Find where the given text appears and provide that cell's center as (x, y) coordinate. 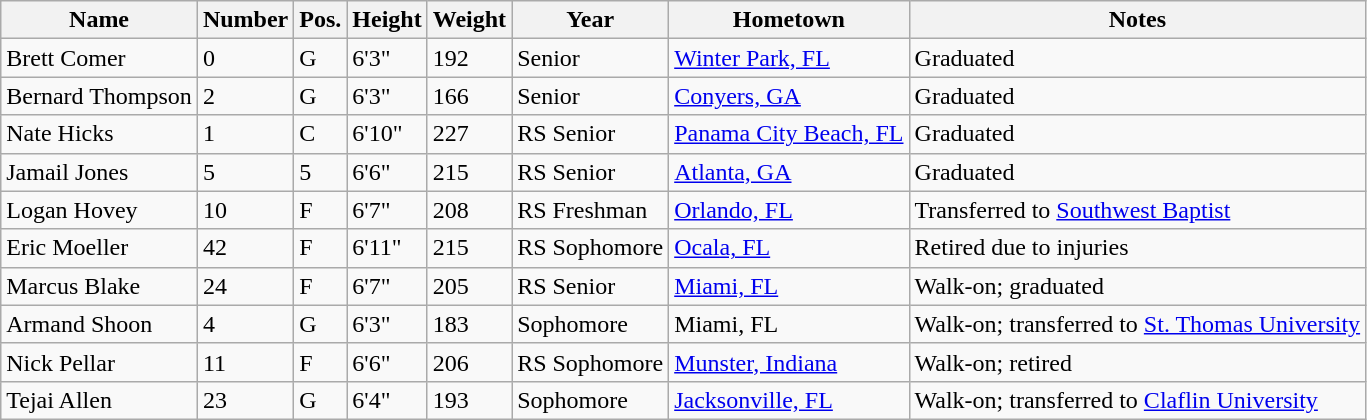
RS Freshman (590, 210)
4 (245, 324)
Conyers, GA (789, 96)
227 (469, 134)
Walk-on; retired (1138, 362)
Year (590, 20)
Panama City Beach, FL (789, 134)
Tejai Allen (100, 400)
6'11" (387, 248)
183 (469, 324)
Nick Pellar (100, 362)
Atlanta, GA (789, 172)
Armand Shoon (100, 324)
2 (245, 96)
Height (387, 20)
Brett Comer (100, 58)
6'10" (387, 134)
192 (469, 58)
Bernard Thompson (100, 96)
Pos. (320, 20)
Jamail Jones (100, 172)
206 (469, 362)
Notes (1138, 20)
Walk-on; transferred to St. Thomas University (1138, 324)
24 (245, 286)
193 (469, 400)
Logan Hovey (100, 210)
Orlando, FL (789, 210)
166 (469, 96)
Eric Moeller (100, 248)
Retired due to injuries (1138, 248)
Ocala, FL (789, 248)
Weight (469, 20)
Hometown (789, 20)
Nate Hicks (100, 134)
42 (245, 248)
C (320, 134)
Marcus Blake (100, 286)
Munster, Indiana (789, 362)
6'4" (387, 400)
Name (100, 20)
Transferred to Southwest Baptist (1138, 210)
205 (469, 286)
23 (245, 400)
Walk-on; transferred to Claflin University (1138, 400)
10 (245, 210)
11 (245, 362)
0 (245, 58)
208 (469, 210)
Winter Park, FL (789, 58)
Number (245, 20)
Jacksonville, FL (789, 400)
Walk-on; graduated (1138, 286)
1 (245, 134)
